Output the [x, y] coordinate of the center of the cell containing the given text.  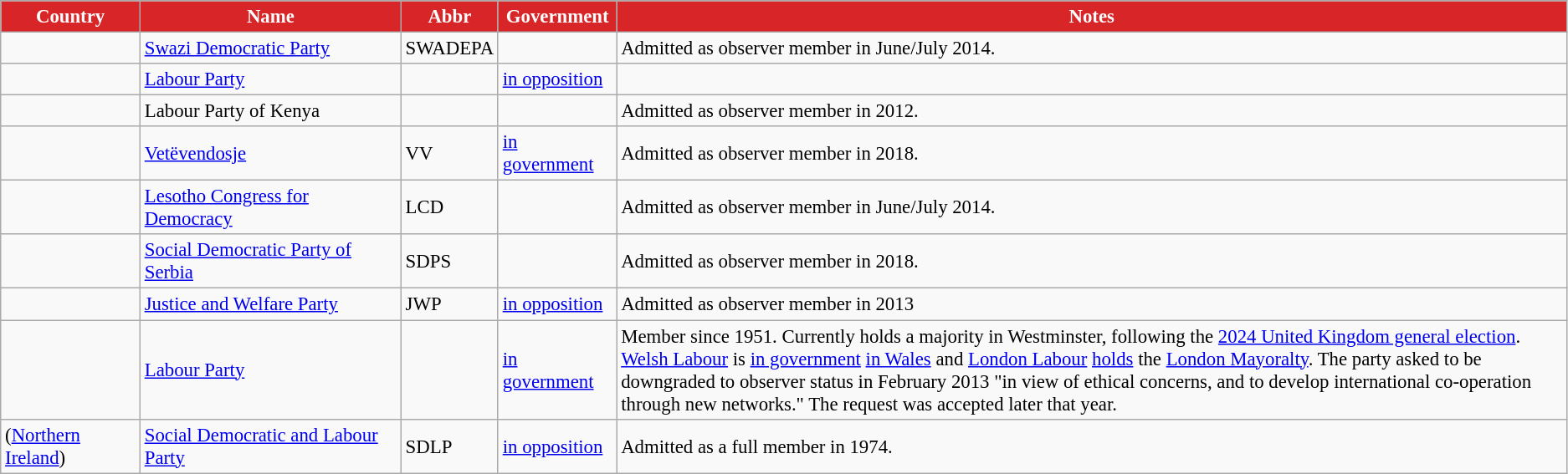
SDPS [449, 261]
Vetëvendosje [270, 154]
Lesotho Congress for Democracy [270, 207]
Admitted as observer member in 2012. [1092, 111]
Abbr [449, 17]
Admitted as observer member in 2013 [1092, 304]
VV [449, 154]
JWP [449, 304]
Government [557, 17]
Name [270, 17]
Justice and Welfare Party [270, 304]
Admitted as a full member in 1974. [1092, 446]
Country [70, 17]
SWADEPA [449, 48]
LCD [449, 207]
Swazi Democratic Party [270, 48]
Notes [1092, 17]
Social Democratic and Labour Party [270, 446]
(Northern Ireland) [70, 446]
Social Democratic Party of Serbia [270, 261]
SDLP [449, 446]
Labour Party of Kenya [270, 111]
